Capture the cell that displays the provided text and extract its (X, Y) central coordinate. 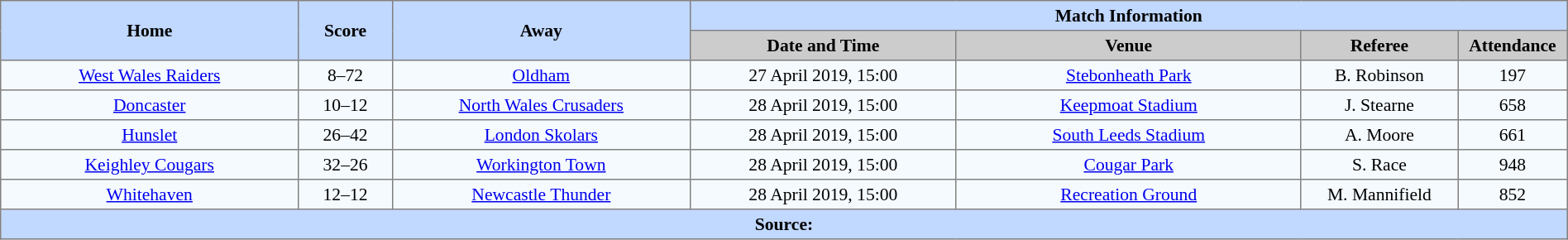
Doncaster (150, 105)
Whitehaven (150, 194)
West Wales Raiders (150, 75)
658 (1513, 105)
Score (346, 31)
B. Robinson (1379, 75)
London Skolars (541, 135)
Attendance (1513, 46)
Oldham (541, 75)
Keighley Cougars (150, 165)
Hunslet (150, 135)
Source: (784, 224)
Match Information (1128, 16)
32–26 (346, 165)
M. Mannifield (1379, 194)
Newcastle Thunder (541, 194)
661 (1513, 135)
8–72 (346, 75)
Date and Time (823, 46)
Recreation Ground (1128, 194)
A. Moore (1379, 135)
Away (541, 31)
North Wales Crusaders (541, 105)
948 (1513, 165)
South Leeds Stadium (1128, 135)
Workington Town (541, 165)
J. Stearne (1379, 105)
27 April 2019, 15:00 (823, 75)
Home (150, 31)
Stebonheath Park (1128, 75)
10–12 (346, 105)
12–12 (346, 194)
Referee (1379, 46)
197 (1513, 75)
Venue (1128, 46)
S. Race (1379, 165)
Keepmoat Stadium (1128, 105)
26–42 (346, 135)
Cougar Park (1128, 165)
852 (1513, 194)
